Identify which cell holds the provided text, then report its (x, y) central coordinate. 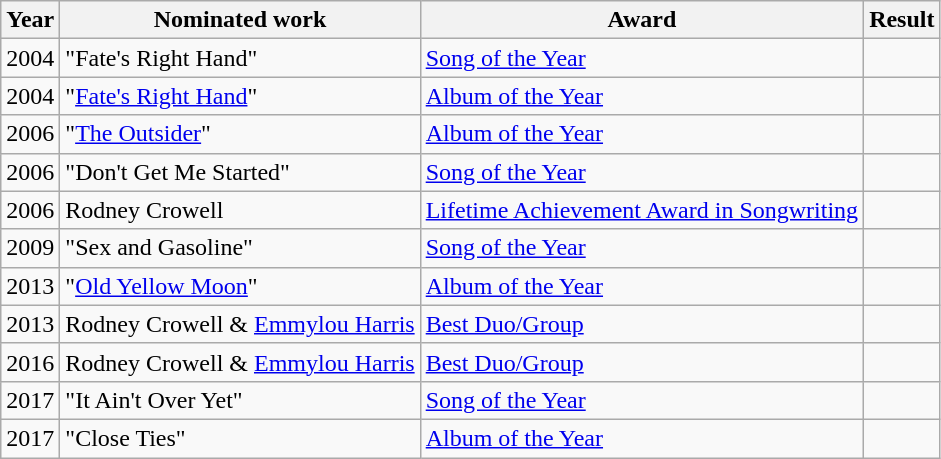
Award (642, 20)
"Sex and Gasoline" (240, 248)
"Old Yellow Moon" (240, 286)
Nominated work (240, 20)
Year (30, 20)
Rodney Crowell (240, 210)
"The Outsider" (240, 134)
Lifetime Achievement Award in Songwriting (642, 210)
Result (902, 20)
2016 (30, 362)
"It Ain't Over Yet" (240, 400)
"Close Ties" (240, 438)
"Don't Get Me Started" (240, 172)
2009 (30, 248)
